Return the [x, y] coordinate for the center point of the cell that contains the specified text.  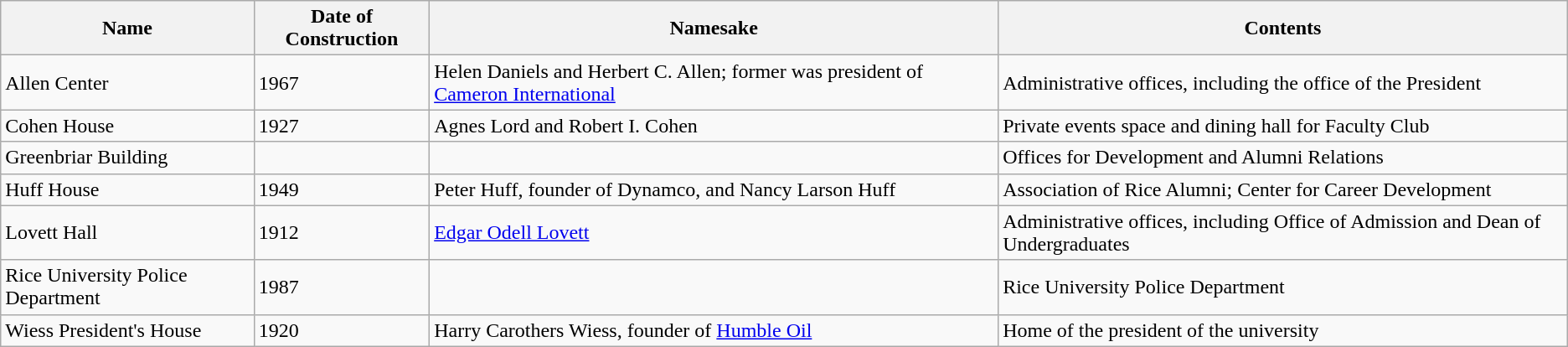
Allen Center [127, 82]
Administrative offices, including Office of Admission and Dean of Undergraduates [1283, 233]
Cohen House [127, 126]
Association of Rice Alumni; Center for Career Development [1283, 189]
Agnes Lord and Robert I. Cohen [714, 126]
Edgar Odell Lovett [714, 233]
Date of Construction [342, 28]
Huff House [127, 189]
Name [127, 28]
1912 [342, 233]
1987 [342, 287]
Greenbriar Building [127, 158]
Contents [1283, 28]
Lovett Hall [127, 233]
Namesake [714, 28]
Offices for Development and Alumni Relations [1283, 158]
Private events space and dining hall for Faculty Club [1283, 126]
1949 [342, 189]
Harry Carothers Wiess, founder of Humble Oil [714, 330]
1967 [342, 82]
1927 [342, 126]
Peter Huff, founder of Dynamco, and Nancy Larson Huff [714, 189]
Wiess President's House [127, 330]
Home of the president of the university [1283, 330]
1920 [342, 330]
Administrative offices, including the office of the President [1283, 82]
Helen Daniels and Herbert C. Allen; former was president of Cameron International [714, 82]
